Locate the cell with the specified text and output its [x, y] center coordinate. 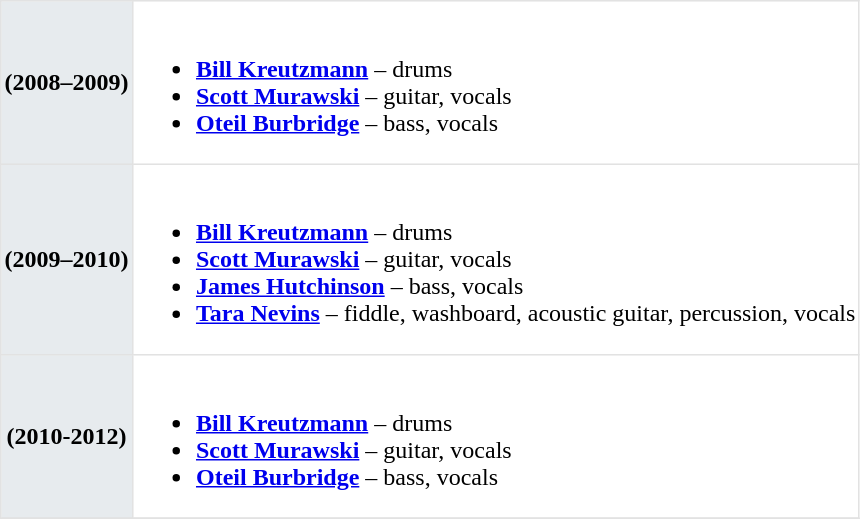
(2008–2009) [66, 83]
(2010-2012) [66, 437]
(2009–2010) [66, 259]
